Detect which cell encompasses the target text, then output its [X, Y] center coordinate. 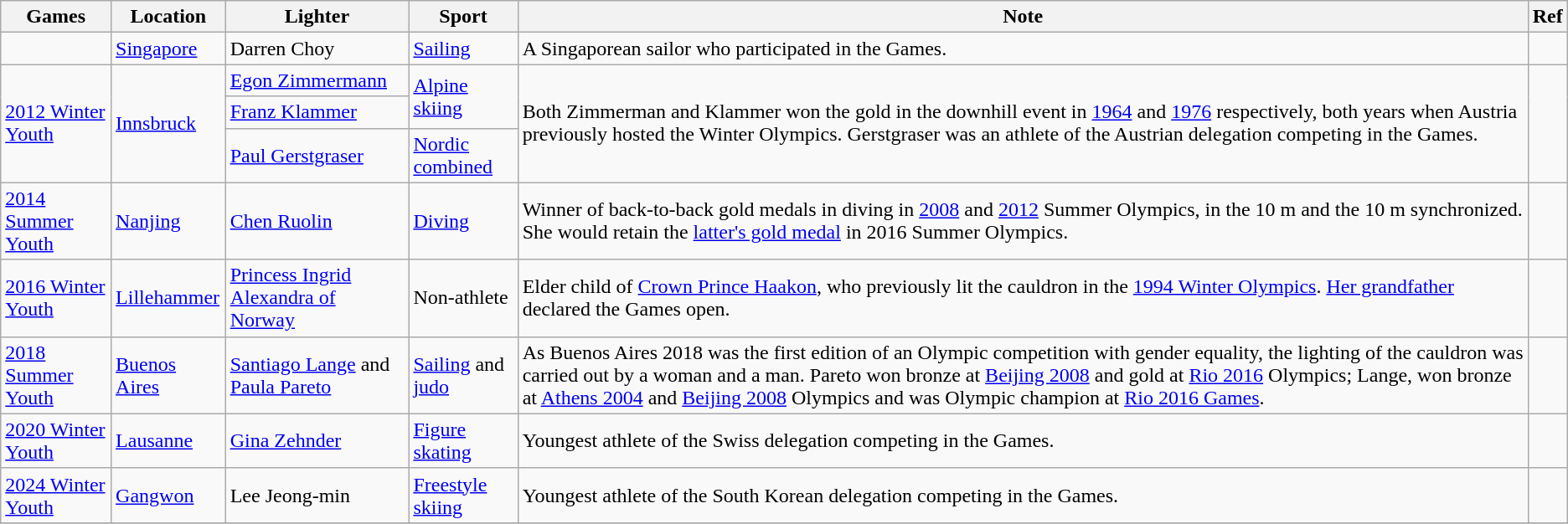
Chen Ruolin [317, 221]
Alpine skiing [463, 96]
Elder child of Crown Prince Haakon, who previously lit the cauldron in the 1994 Winter Olympics. Her grandfather declared the Games open. [1023, 298]
Paul Gerstgraser [317, 156]
Lighter [317, 17]
Singapore [169, 49]
Gina Zehnder [317, 440]
2016 Winter Youth [56, 298]
2020 Winter Youth [56, 440]
Darren Choy [317, 49]
2014 Summer Youth [56, 221]
Sailing and judo [463, 375]
Non-athlete [463, 298]
Lee Jeong-min [317, 496]
A Singaporean sailor who participated in the Games. [1023, 49]
Gangwon [169, 496]
Games [56, 17]
Nanjing [169, 221]
Diving [463, 221]
Innsbruck [169, 124]
Youngest athlete of the South Korean delegation competing in the Games. [1023, 496]
Princess Ingrid Alexandra of Norway [317, 298]
2018 Summer Youth [56, 375]
2012 Winter Youth [56, 124]
Sport [463, 17]
Nordic combined [463, 156]
Figure skating [463, 440]
Franz Klammer [317, 112]
Buenos Aires [169, 375]
Freestyle skiing [463, 496]
Lillehammer [169, 298]
Note [1023, 17]
Egon Zimmermann [317, 80]
Location [169, 17]
Santiago Lange and Paula Pareto [317, 375]
Youngest athlete of the Swiss delegation competing in the Games. [1023, 440]
Sailing [463, 49]
Lausanne [169, 440]
Ref [1548, 17]
2024 Winter Youth [56, 496]
